For the text-containing cell, return its midpoint in [x, y] coordinate format. 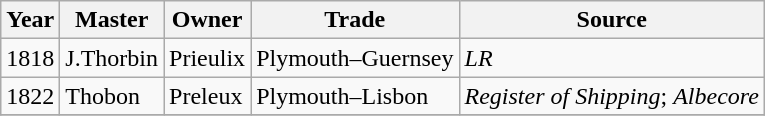
Master [112, 20]
Year [30, 20]
1822 [30, 96]
Register of Shipping; Albecore [612, 96]
Plymouth–Guernsey [355, 58]
Thobon [112, 96]
Preleux [208, 96]
LR [612, 58]
Prieulix [208, 58]
1818 [30, 58]
Trade [355, 20]
Owner [208, 20]
Plymouth–Lisbon [355, 96]
Source [612, 20]
J.Thorbin [112, 58]
